From the cell containing the given text, extract its center point as [X, Y] coordinate. 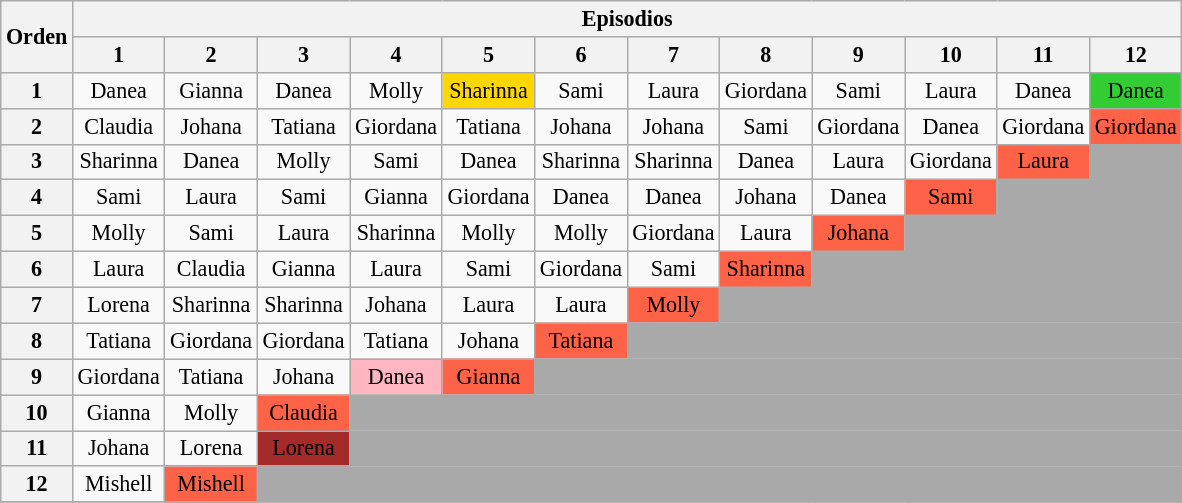
Episodios [627, 18]
Orden [37, 36]
